Provide the (X, Y) coordinate of the cell's center where the given text is located.  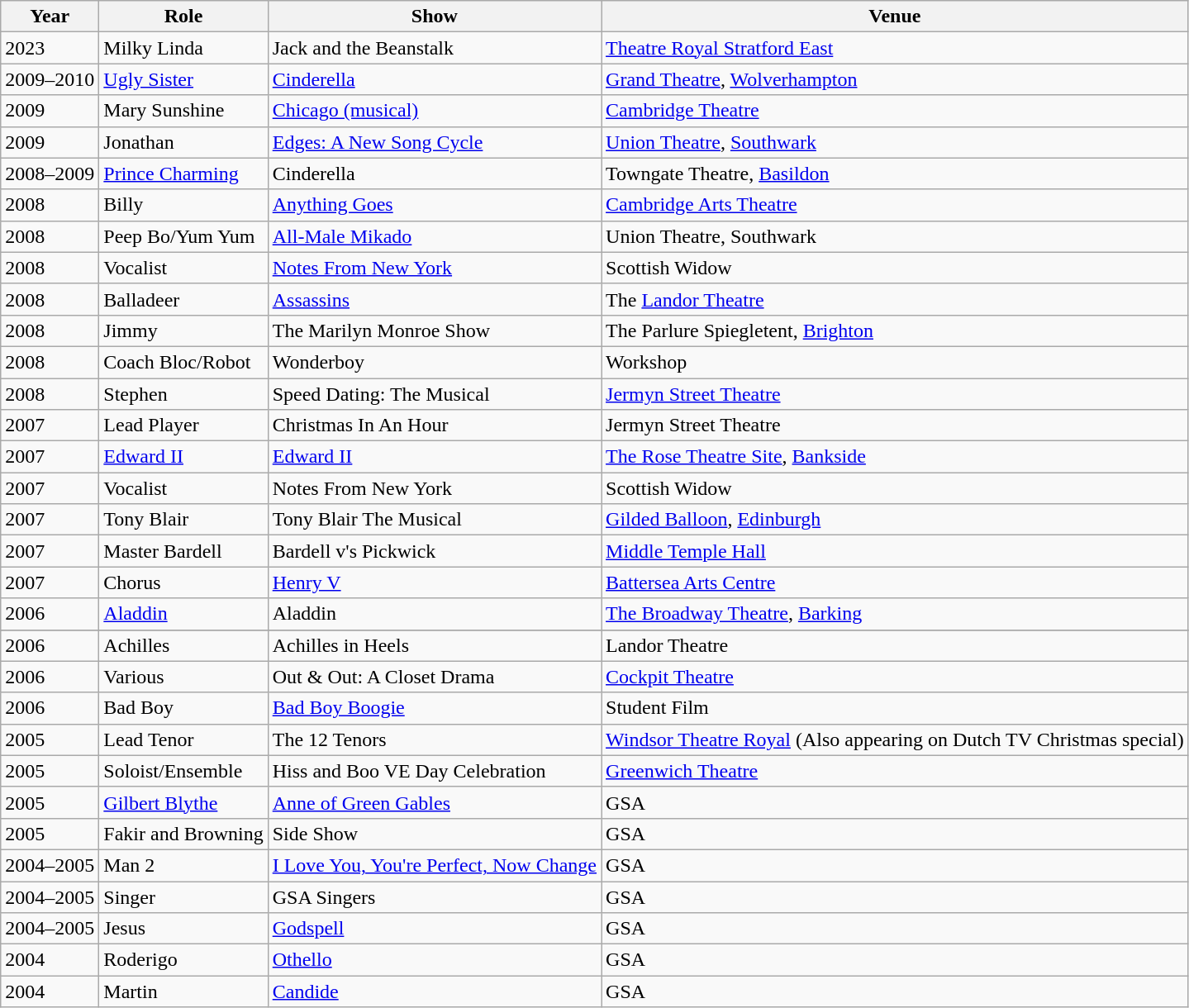
Role (183, 17)
Lead Tenor (183, 739)
Bad Boy Boogie (435, 708)
Wonderboy (435, 362)
Show (435, 17)
Mary Sunshine (183, 111)
Landor Theatre (896, 645)
Edges: A New Song Cycle (435, 142)
Student Film (896, 708)
Fakir and Browning (183, 834)
Venue (896, 17)
2008–2009 (50, 174)
Bad Boy (183, 708)
Master Bardell (183, 551)
Achilles in Heels (435, 645)
Cambridge Arts Theatre (896, 205)
Gilded Balloon, Edinburgh (896, 520)
Peep Bo/Yum Yum (183, 236)
Billy (183, 205)
Henry V (435, 582)
2023 (50, 48)
Greenwich Theatre (896, 771)
Gilbert Blythe (183, 802)
The Marilyn Monroe Show (435, 330)
Assassins (435, 299)
Candide (435, 991)
Chorus (183, 582)
Tony Blair (183, 520)
Tony Blair The Musical (435, 520)
Coach Bloc/Robot (183, 362)
Christmas In An Hour (435, 426)
Grand Theatre, Wolverhampton (896, 79)
The Broadway Theatre, Barking (896, 614)
Lead Player (183, 426)
Prince Charming (183, 174)
Cockpit Theatre (896, 677)
Othello (435, 960)
2009–2010 (50, 79)
The Landor Theatre (896, 299)
Milky Linda (183, 48)
Various (183, 677)
Anne of Green Gables (435, 802)
Jonathan (183, 142)
Year (50, 17)
Middle Temple Hall (896, 551)
Achilles (183, 645)
Speed Dating: The Musical (435, 394)
Jimmy (183, 330)
Battersea Arts Centre (896, 582)
Anything Goes (435, 205)
All-Male Mikado (435, 236)
Towngate Theatre, Basildon (896, 174)
Jack and the Beanstalk (435, 48)
Martin (183, 991)
The Rose Theatre Site, Bankside (896, 457)
GSA Singers (435, 896)
The 12 Tenors (435, 739)
Godspell (435, 929)
Man 2 (183, 865)
Stephen (183, 394)
Ugly Sister (183, 79)
Chicago (musical) (435, 111)
Jesus (183, 929)
Side Show (435, 834)
Balladeer (183, 299)
Soloist/Ensemble (183, 771)
Workshop (896, 362)
I Love You, You're Perfect, Now Change (435, 865)
Windsor Theatre Royal (Also appearing on Dutch TV Christmas special) (896, 739)
Hiss and Boo VE Day Celebration (435, 771)
The Parlure Spiegletent, Brighton (896, 330)
Singer (183, 896)
Cambridge Theatre (896, 111)
Out & Out: A Closet Drama (435, 677)
Roderigo (183, 960)
Theatre Royal Stratford East (896, 48)
Bardell v's Pickwick (435, 551)
